Output the (x, y) coordinate of the center of the cell containing the given text.  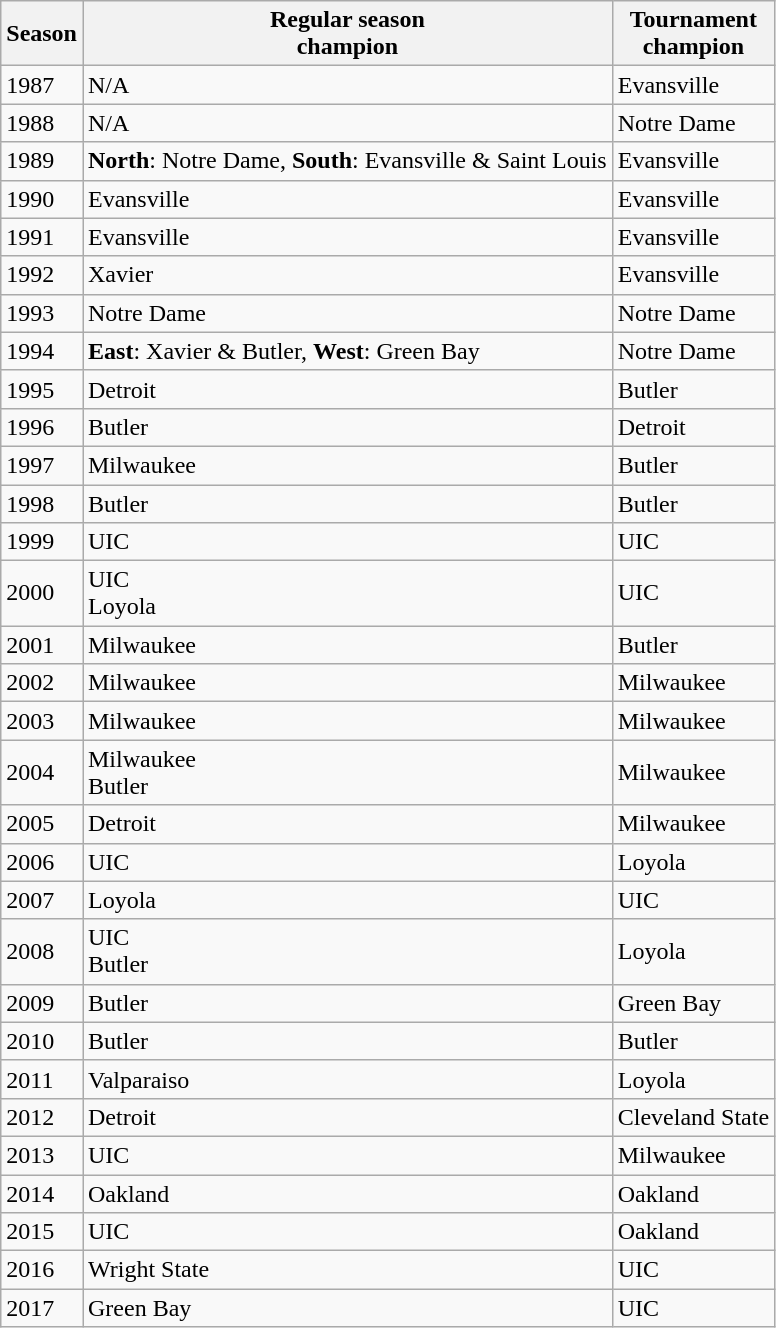
2003 (42, 721)
2004 (42, 772)
2012 (42, 1117)
Season (42, 34)
East: Xavier & Butler, West: Green Bay (347, 351)
2010 (42, 1041)
Valparaiso (347, 1079)
2006 (42, 862)
2013 (42, 1155)
1996 (42, 427)
1989 (42, 161)
2016 (42, 1270)
Tournamentchampion (693, 34)
2007 (42, 900)
2005 (42, 824)
UICLoyola (347, 594)
1993 (42, 313)
MilwaukeeButler (347, 772)
Xavier (347, 275)
2014 (42, 1193)
UICButler (347, 952)
Regular seasonchampion (347, 34)
1992 (42, 275)
1991 (42, 237)
Cleveland State (693, 1117)
1995 (42, 389)
1997 (42, 465)
2009 (42, 1003)
1987 (42, 85)
North: Notre Dame, South: Evansville & Saint Louis (347, 161)
2015 (42, 1232)
2001 (42, 645)
1998 (42, 503)
2000 (42, 594)
2002 (42, 683)
1994 (42, 351)
1999 (42, 542)
1990 (42, 199)
Wright State (347, 1270)
2017 (42, 1308)
1988 (42, 123)
2011 (42, 1079)
2008 (42, 952)
